Scan for the cell matching the given text and deliver its [x, y] coordinate at center. 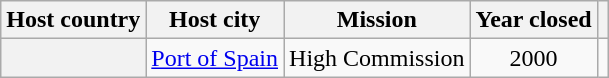
Mission [377, 20]
Port of Spain [215, 58]
2000 [534, 58]
Host city [215, 20]
High Commission [377, 58]
Host country [74, 20]
Year closed [534, 20]
